Determine the (x, y) coordinate at the center of the cell enclosing the given text.  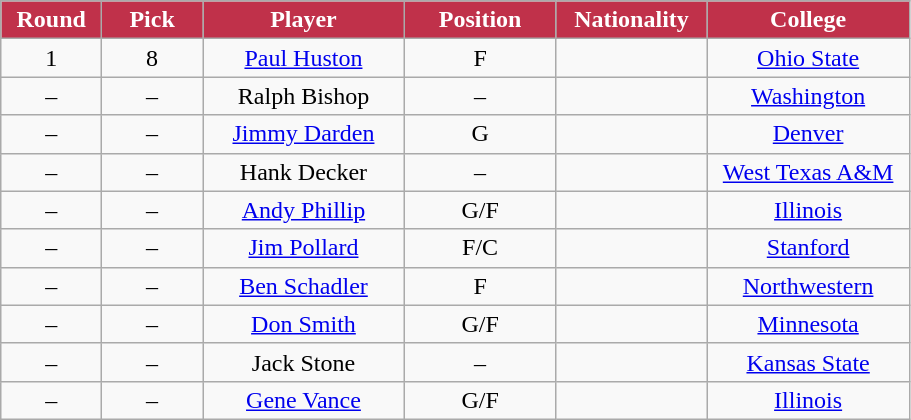
Hank Decker (304, 172)
Andy Phillip (304, 210)
Don Smith (304, 324)
1 (52, 58)
Minnesota (808, 324)
Washington (808, 96)
Ralph Bishop (304, 96)
Pick (152, 20)
Jim Pollard (304, 248)
Player (304, 20)
Kansas State (808, 362)
Round (52, 20)
Denver (808, 134)
Nationality (632, 20)
Position (480, 20)
West Texas A&M (808, 172)
Ohio State (808, 58)
College (808, 20)
Ben Schadler (304, 286)
F/C (480, 248)
Gene Vance (304, 400)
G (480, 134)
Stanford (808, 248)
8 (152, 58)
Jack Stone (304, 362)
Northwestern (808, 286)
Jimmy Darden (304, 134)
Paul Huston (304, 58)
